Return the [X, Y] coordinate for the center point of the cell that contains the specified text.  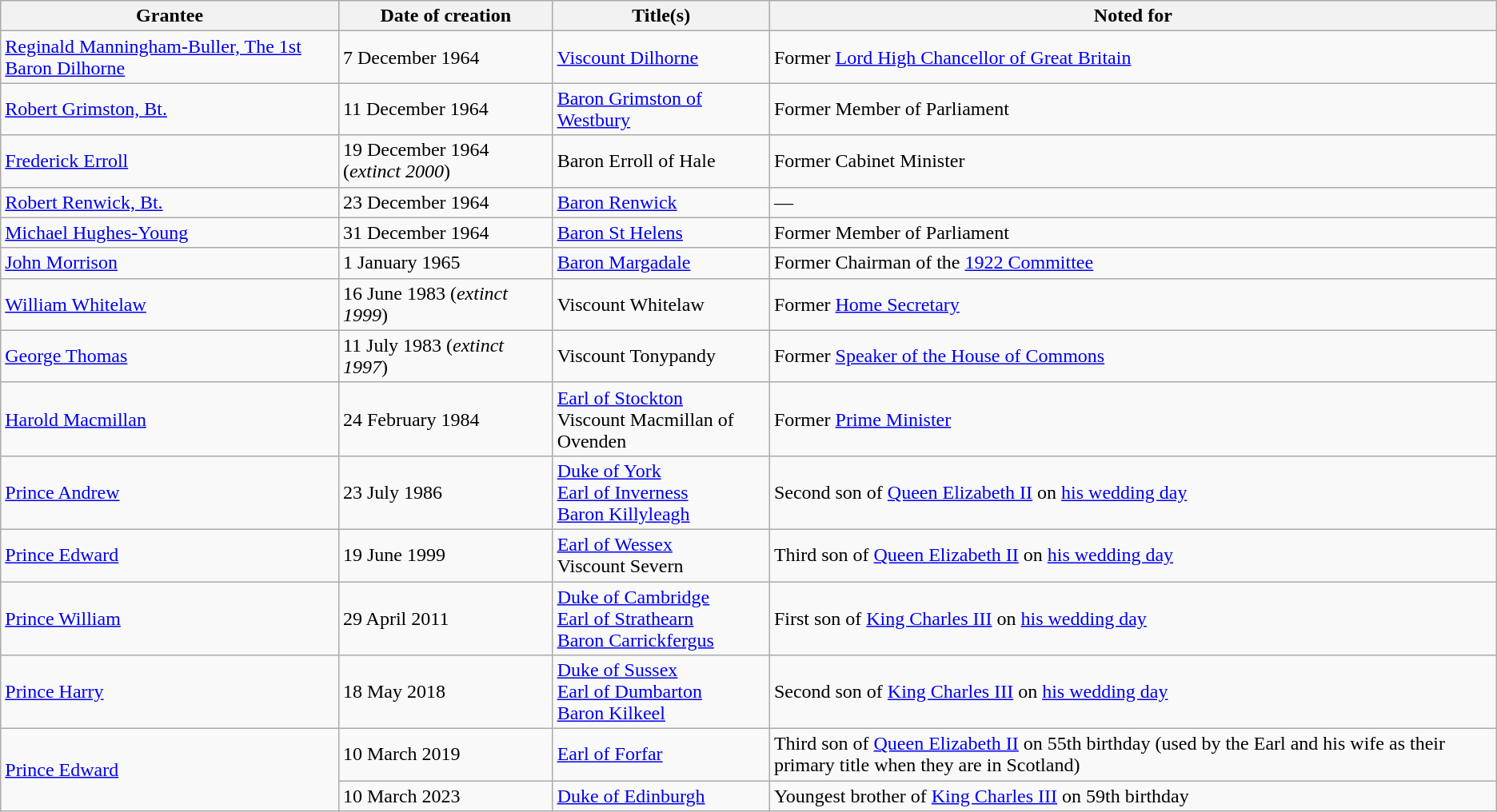
31 December 1964 [445, 233]
Viscount Whitelaw [661, 304]
Third son of Queen Elizabeth II on his wedding day [1132, 555]
23 December 1964 [445, 202]
Duke of SussexEarl of DumbartonBaron Kilkeel [661, 692]
Harold Macmillan [170, 419]
Earl of WessexViscount Severn [661, 555]
Former Speaker of the House of Commons [1132, 356]
Title(s) [661, 16]
— [1132, 202]
11 December 1964 [445, 109]
19 December 1964 (extinct 2000) [445, 161]
Viscount Tonypandy [661, 356]
Prince Harry [170, 692]
23 July 1986 [445, 492]
John Morrison [170, 263]
Baron St Helens [661, 233]
George Thomas [170, 356]
Duke of Edinburgh [661, 796]
Viscount Dilhorne [661, 58]
Noted for [1132, 16]
Earl of StocktonViscount Macmillan of Ovenden [661, 419]
Baron Margadale [661, 263]
Reginald Manningham-Buller, The 1st Baron Dilhorne [170, 58]
Date of creation [445, 16]
Robert Renwick, Bt. [170, 202]
7 December 1964 [445, 58]
Baron Grimston of Westbury [661, 109]
Former Chairman of the 1922 Committee [1132, 263]
Former Cabinet Minister [1132, 161]
11 July 1983 (extinct 1997) [445, 356]
Former Lord High Chancellor of Great Britain [1132, 58]
Baron Erroll of Hale [661, 161]
Robert Grimston, Bt. [170, 109]
Duke of YorkEarl of InvernessBaron Killyleagh [661, 492]
Baron Renwick [661, 202]
Second son of King Charles III on his wedding day [1132, 692]
Prince William [170, 619]
24 February 1984 [445, 419]
16 June 1983 (extinct 1999) [445, 304]
William Whitelaw [170, 304]
Earl of Forfar [661, 754]
10 March 2019 [445, 754]
Duke of CambridgeEarl of StrathearnBaron Carrickfergus [661, 619]
Frederick Erroll [170, 161]
Third son of Queen Elizabeth II on 55th birthday (used by the Earl and his wife as their primary title when they are in Scotland) [1132, 754]
18 May 2018 [445, 692]
Prince Andrew [170, 492]
Grantee [170, 16]
19 June 1999 [445, 555]
1 January 1965 [445, 263]
Youngest brother of King Charles III on 59th birthday [1132, 796]
First son of King Charles III on his wedding day [1132, 619]
Michael Hughes-Young [170, 233]
10 March 2023 [445, 796]
Former Home Secretary [1132, 304]
Second son of Queen Elizabeth II on his wedding day [1132, 492]
29 April 2011 [445, 619]
Former Prime Minister [1132, 419]
